Detect which cell encompasses the target text, then output its (x, y) center coordinate. 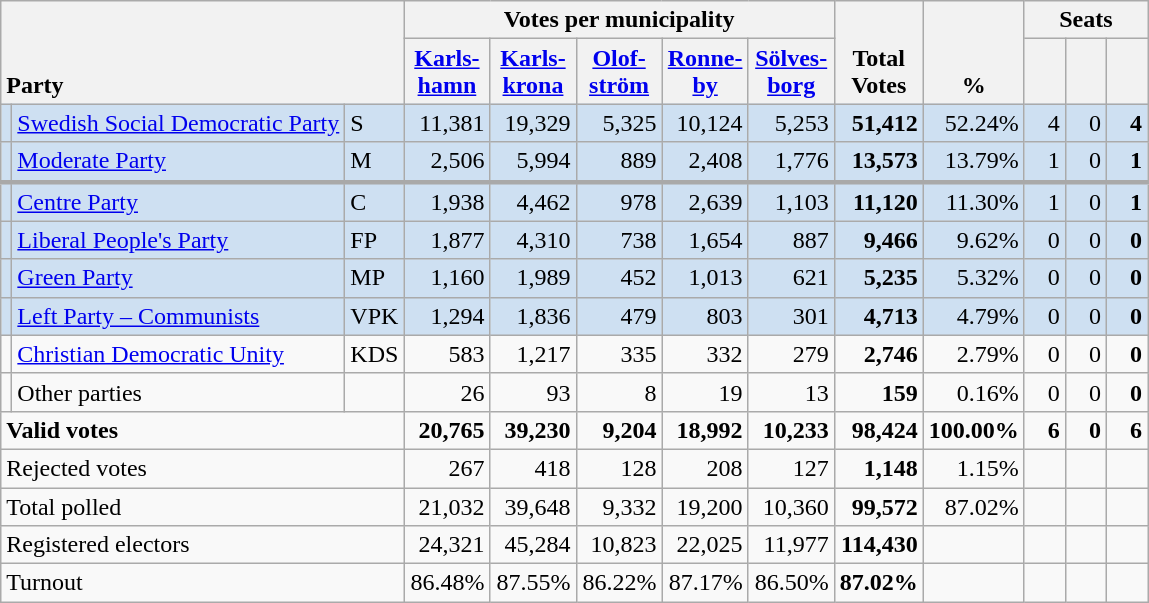
13.79% (974, 162)
Registered electors (202, 545)
1,836 (533, 316)
45,284 (533, 545)
Seats (1086, 20)
18,992 (705, 430)
452 (619, 278)
2.79% (974, 354)
583 (447, 354)
11.30% (974, 202)
279 (791, 354)
86.22% (619, 583)
9.62% (974, 240)
889 (619, 162)
Olof- ström (619, 72)
Centre Party (178, 202)
39,230 (533, 430)
5.32% (974, 278)
Karls- krona (533, 72)
Sölves- borg (791, 72)
301 (791, 316)
19,329 (533, 123)
21,032 (447, 507)
5,325 (619, 123)
10,360 (791, 507)
93 (533, 392)
52.24% (974, 123)
87.55% (533, 583)
11,120 (878, 202)
M (374, 162)
2,639 (705, 202)
Party (202, 52)
Total Votes (878, 52)
100.00% (974, 430)
159 (878, 392)
4,462 (533, 202)
20,765 (447, 430)
98,424 (878, 430)
9,466 (878, 240)
11,381 (447, 123)
1,776 (791, 162)
Ronne- by (705, 72)
5,235 (878, 278)
51,412 (878, 123)
887 (791, 240)
2,746 (878, 354)
2,408 (705, 162)
13 (791, 392)
26 (447, 392)
99,572 (878, 507)
MP (374, 278)
1,217 (533, 354)
22,025 (705, 545)
1,938 (447, 202)
Votes per municipality (619, 20)
24,321 (447, 545)
803 (705, 316)
Moderate Party (178, 162)
39,648 (533, 507)
2,506 (447, 162)
13,573 (878, 162)
8 (619, 392)
978 (619, 202)
C (374, 202)
114,430 (878, 545)
Turnout (202, 583)
1.15% (974, 468)
4,713 (878, 316)
FP (374, 240)
5,994 (533, 162)
128 (619, 468)
Liberal People's Party (178, 240)
10,124 (705, 123)
332 (705, 354)
1,148 (878, 468)
1,654 (705, 240)
9,332 (619, 507)
1,160 (447, 278)
86.50% (791, 583)
621 (791, 278)
86.48% (447, 583)
Valid votes (202, 430)
Green Party (178, 278)
1,013 (705, 278)
19,200 (705, 507)
0.16% (974, 392)
Left Party – Communists (178, 316)
Swedish Social Democratic Party (178, 123)
479 (619, 316)
5,253 (791, 123)
87.17% (705, 583)
Rejected votes (202, 468)
10,823 (619, 545)
Christian Democratic Unity (178, 354)
1,294 (447, 316)
267 (447, 468)
208 (705, 468)
738 (619, 240)
KDS (374, 354)
4,310 (533, 240)
335 (619, 354)
418 (533, 468)
Karls- hamn (447, 72)
10,233 (791, 430)
VPK (374, 316)
1,989 (533, 278)
S (374, 123)
1,103 (791, 202)
11,977 (791, 545)
19 (705, 392)
4.79% (974, 316)
Other parties (178, 392)
1,877 (447, 240)
Total polled (202, 507)
9,204 (619, 430)
127 (791, 468)
% (974, 52)
